Provide the (x, y) coordinate of the cell's center where the given text is located.  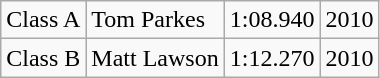
Class A (44, 20)
Tom Parkes (155, 20)
1:12.270 (272, 58)
Class B (44, 58)
Matt Lawson (155, 58)
1:08.940 (272, 20)
